Return (x, y) of the center of cell containing provided text 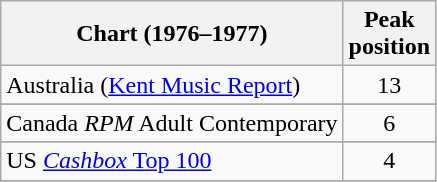
13 (389, 85)
Australia (Kent Music Report) (172, 85)
4 (389, 161)
Chart (1976–1977) (172, 34)
6 (389, 123)
Peakposition (389, 34)
US Cashbox Top 100 (172, 161)
Canada RPM Adult Contemporary (172, 123)
